Scan for the cell matching the given text and deliver its (X, Y) coordinate at center. 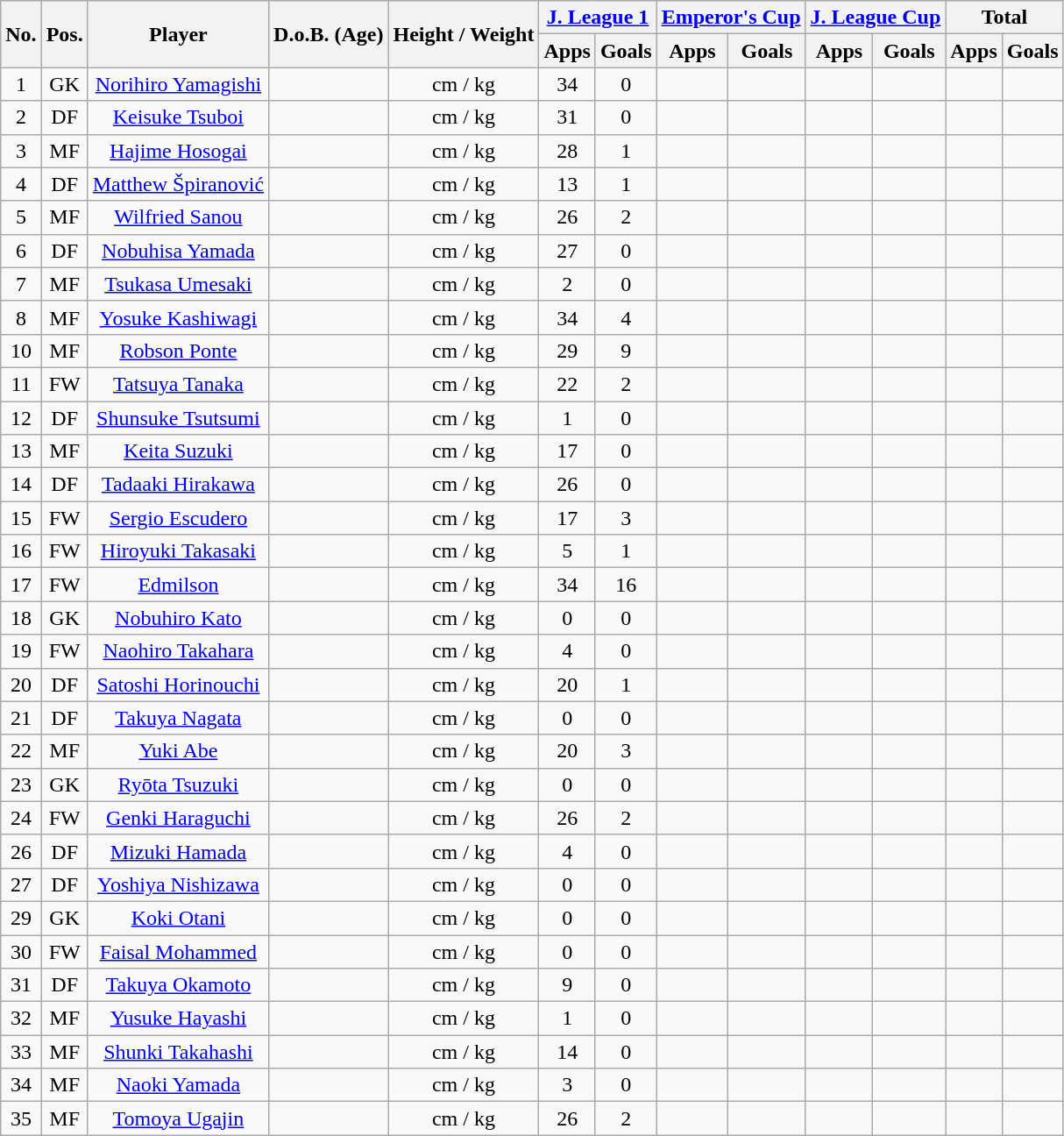
Tsukasa Umesaki (178, 284)
J. League Cup (876, 18)
Total (1004, 18)
18 (21, 618)
Nobuhiro Kato (178, 618)
Hajime Hosogai (178, 151)
28 (567, 151)
Faisal Mohammed (178, 951)
Pos. (65, 34)
J. League 1 (598, 18)
Naohiro Takahara (178, 651)
Ryōta Tsuzuki (178, 785)
30 (21, 951)
35 (21, 1118)
21 (21, 718)
Yoshiya Nishizawa (178, 884)
8 (21, 317)
Satoshi Horinouchi (178, 685)
19 (21, 651)
23 (21, 785)
Matthew Špiranović (178, 184)
Robson Ponte (178, 351)
Edmilson (178, 585)
Genki Haraguchi (178, 818)
33 (21, 1052)
11 (21, 384)
Height / Weight (464, 34)
32 (21, 1019)
6 (21, 251)
Yuki Abe (178, 751)
Wilfried Sanou (178, 217)
10 (21, 351)
Koki Otani (178, 918)
Takuya Nagata (178, 718)
Player (178, 34)
Keisuke Tsuboi (178, 117)
Mizuki Hamada (178, 851)
Norihiro Yamagishi (178, 84)
Emperor's Cup (731, 18)
15 (21, 518)
Nobuhisa Yamada (178, 251)
Hiroyuki Takasaki (178, 551)
Yusuke Hayashi (178, 1019)
No. (21, 34)
Sergio Escudero (178, 518)
Keita Suzuki (178, 451)
24 (21, 818)
Shunsuke Tsutsumi (178, 418)
12 (21, 418)
Yosuke Kashiwagi (178, 317)
Takuya Okamoto (178, 985)
7 (21, 284)
Tadaaki Hirakawa (178, 485)
Tatsuya Tanaka (178, 384)
Naoki Yamada (178, 1085)
D.o.B. (Age) (329, 34)
Tomoya Ugajin (178, 1118)
Shunki Takahashi (178, 1052)
